Search for the cell housing the specified text and yield its [x, y] center coordinate. 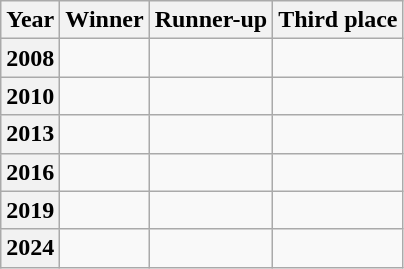
Runner-up [211, 20]
Winner [104, 20]
2008 [30, 58]
2016 [30, 172]
Year [30, 20]
2013 [30, 134]
2019 [30, 210]
2010 [30, 96]
Third place [338, 20]
2024 [30, 248]
